Locate the cell with the specified text and output its (x, y) center coordinate. 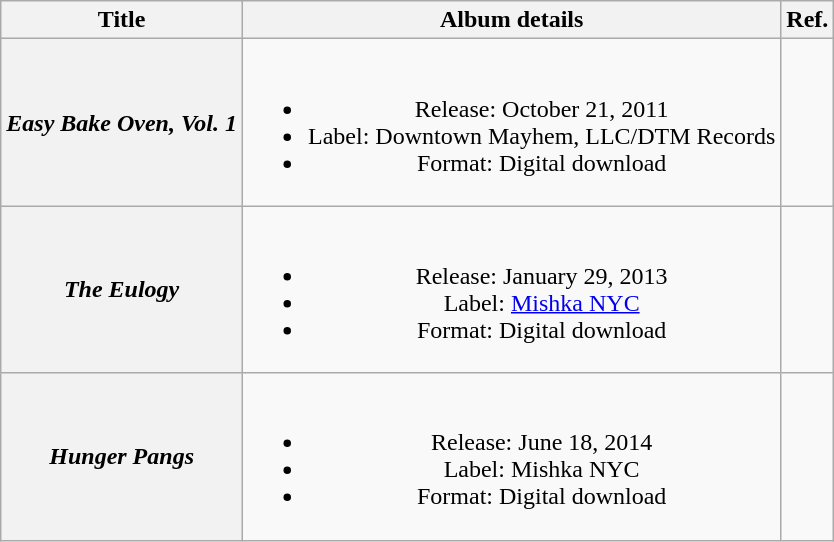
Release: June 18, 2014Label: Mishka NYCFormat: Digital download (511, 456)
Release: January 29, 2013Label: Mishka NYCFormat: Digital download (511, 290)
Release: October 21, 2011Label: Downtown Mayhem, LLC/DTM RecordsFormat: Digital download (511, 122)
Album details (511, 20)
The Eulogy (122, 290)
Hunger Pangs (122, 456)
Easy Bake Oven, Vol. 1 (122, 122)
Ref. (808, 20)
Title (122, 20)
